Scan for the cell matching the given text and deliver its (x, y) coordinate at center. 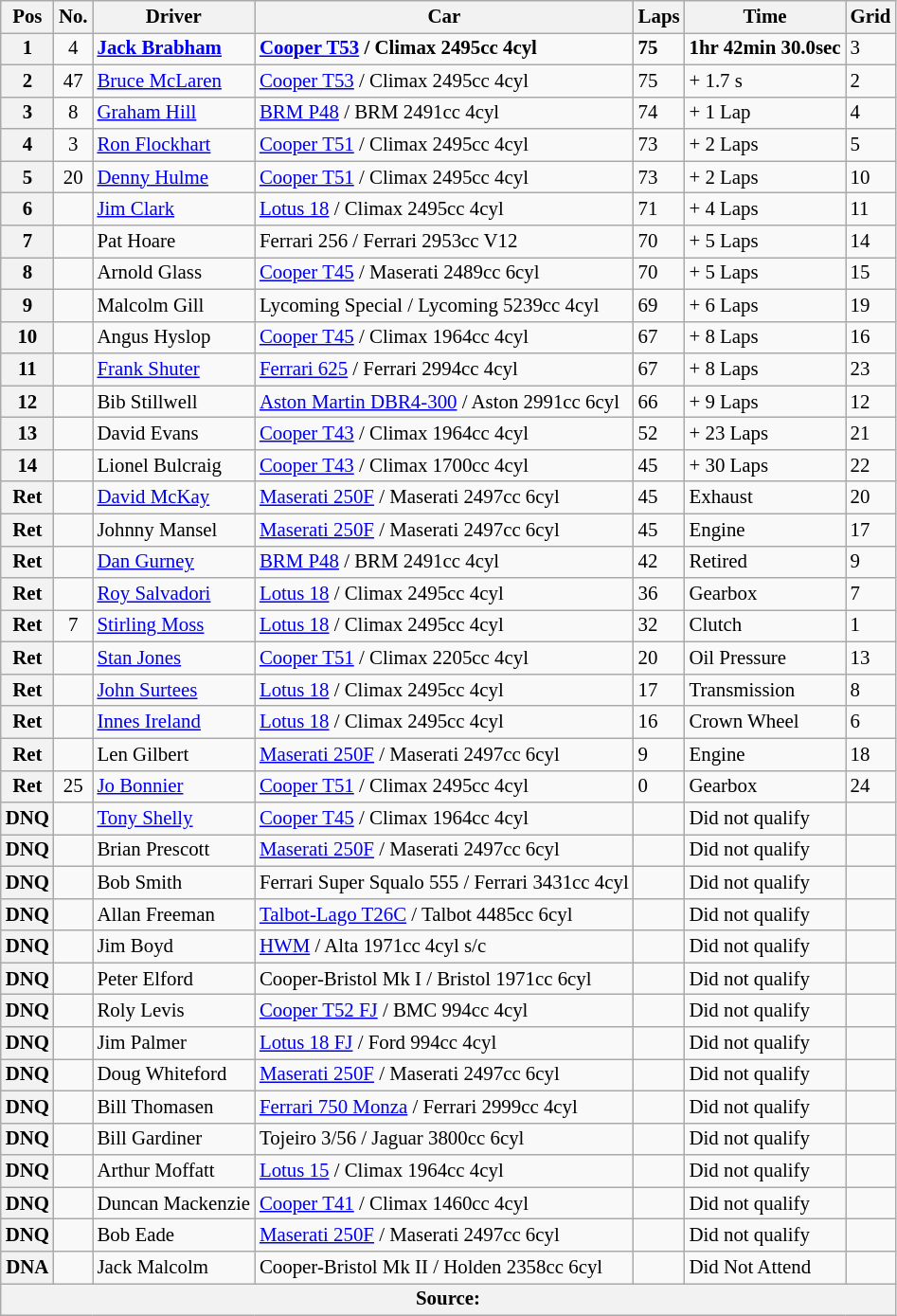
22 (871, 465)
Doug Whiteford (174, 1075)
Cooper-Bristol Mk II / Holden 2358cc 6cyl (444, 1268)
Jim Clark (174, 209)
1hr 42min 30.0sec (765, 48)
21 (871, 434)
Driver (174, 17)
Angus Hyslop (174, 337)
HWM / Alta 1971cc 4cyl s/c (444, 946)
Exhaust (765, 497)
David McKay (174, 497)
Lotus 15 / Climax 1964cc 4cyl (444, 1171)
Peter Elford (174, 979)
Stan Jones (174, 658)
Talbot-Lago T26C / Talbot 4485cc 6cyl (444, 914)
36 (659, 594)
Lotus 18 FJ / Ford 994cc 4cyl (444, 1043)
Frank Shuter (174, 370)
Transmission (765, 690)
Aston Martin DBR4-300 / Aston 2991cc 6cyl (444, 402)
No. (74, 17)
+ 9 Laps (765, 402)
Roy Salvadori (174, 594)
+ 30 Laps (765, 465)
18 (871, 754)
Tony Shelly (174, 819)
Arthur Moffatt (174, 1171)
Retired (765, 562)
Jack Malcolm (174, 1268)
Grid (871, 17)
19 (871, 305)
Jim Boyd (174, 946)
66 (659, 402)
Ferrari 625 / Ferrari 2994cc 4cyl (444, 370)
Duncan Mackenzie (174, 1203)
+ 23 Laps (765, 434)
Pos (27, 17)
Clutch (765, 626)
71 (659, 209)
Jim Palmer (174, 1043)
Ferrari Super Squalo 555 / Ferrari 3431cc 4cyl (444, 882)
Cooper-Bristol Mk I / Bristol 1971cc 6cyl (444, 979)
Malcolm Gill (174, 305)
Bib Stillwell (174, 402)
Time (765, 17)
Oil Pressure (765, 658)
John Surtees (174, 690)
Cooper T45 / Maserati 2489cc 6cyl (444, 273)
Cooper T51 / Climax 2205cc 4cyl (444, 658)
Roly Levis (174, 1011)
Ferrari 750 Monza / Ferrari 2999cc 4cyl (444, 1107)
Ron Flockhart (174, 145)
0 (659, 786)
Arnold Glass (174, 273)
Stirling Moss (174, 626)
Bill Thomasen (174, 1107)
15 (871, 273)
Len Gilbert (174, 754)
Cooper T43 / Climax 1700cc 4cyl (444, 465)
+ 1.7 s (765, 81)
DNA (27, 1268)
24 (871, 786)
Dan Gurney (174, 562)
Cooper T41 / Climax 1460cc 4cyl (444, 1203)
Bob Eade (174, 1235)
Allan Freeman (174, 914)
Jack Brabham (174, 48)
Innes Ireland (174, 722)
+ 1 Lap (765, 113)
Crown Wheel (765, 722)
Cooper T43 / Climax 1964cc 4cyl (444, 434)
Laps (659, 17)
Graham Hill (174, 113)
23 (871, 370)
Brian Prescott (174, 851)
David Evans (174, 434)
Johnny Mansel (174, 530)
+ 6 Laps (765, 305)
74 (659, 113)
Source: (449, 1299)
47 (74, 81)
Tojeiro 3/56 / Jaguar 3800cc 6cyl (444, 1139)
Bill Gardiner (174, 1139)
Car (444, 17)
42 (659, 562)
Cooper T52 FJ / BMC 994cc 4cyl (444, 1011)
69 (659, 305)
Pat Hoare (174, 242)
Ferrari 256 / Ferrari 2953cc V12 (444, 242)
Lionel Bulcraig (174, 465)
+ 4 Laps (765, 209)
52 (659, 434)
32 (659, 626)
Bob Smith (174, 882)
25 (74, 786)
Bruce McLaren (174, 81)
Jo Bonnier (174, 786)
Denny Hulme (174, 177)
Lycoming Special / Lycoming 5239cc 4cyl (444, 305)
Did Not Attend (765, 1268)
